Find where the given text appears and provide that cell's center as [x, y] coordinate. 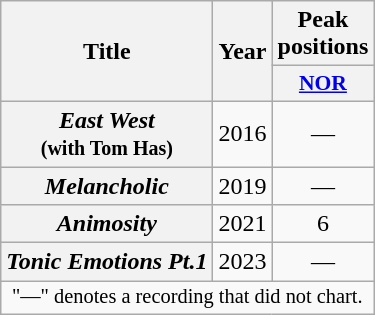
Tonic Emotions Pt.1 [107, 262]
Animosity [107, 224]
East West (with Tom Has) [107, 134]
"—" denotes a recording that did not chart. [188, 298]
2023 [242, 262]
2016 [242, 134]
Year [242, 52]
2021 [242, 224]
2019 [242, 185]
6 [323, 224]
Title [107, 52]
NOR [323, 84]
Peak positions [323, 34]
Melancholic [107, 185]
